Identify which cell holds the provided text, then report its [X, Y] central coordinate. 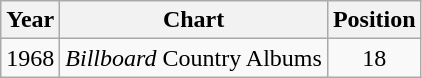
18 [374, 58]
1968 [30, 58]
Billboard Country Albums [194, 58]
Year [30, 20]
Chart [194, 20]
Position [374, 20]
